Provide the (X, Y) coordinate of the cell's center where the given text is located.  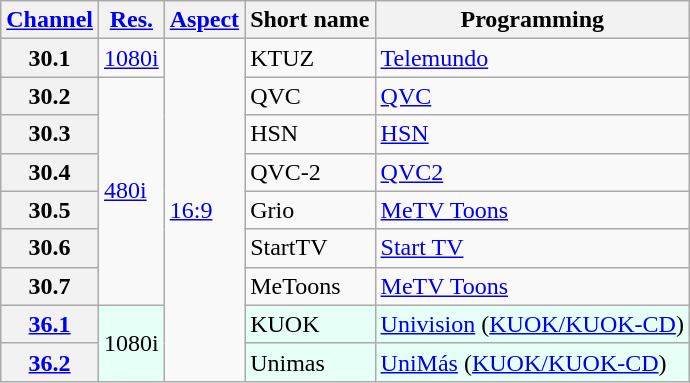
Unimas (310, 362)
StartTV (310, 248)
Programming (532, 20)
QVC2 (532, 172)
36.2 (50, 362)
16:9 (204, 210)
Short name (310, 20)
MeToons (310, 286)
Start TV (532, 248)
KUOK (310, 324)
30.2 (50, 96)
36.1 (50, 324)
KTUZ (310, 58)
480i (132, 191)
Aspect (204, 20)
30.1 (50, 58)
Grio (310, 210)
30.7 (50, 286)
Univision (KUOK/KUOK-CD) (532, 324)
Telemundo (532, 58)
30.5 (50, 210)
30.6 (50, 248)
Res. (132, 20)
Channel (50, 20)
UniMás (KUOK/KUOK-CD) (532, 362)
QVC-2 (310, 172)
30.4 (50, 172)
30.3 (50, 134)
